Output the (X, Y) coordinate of the center of the cell containing the given text.  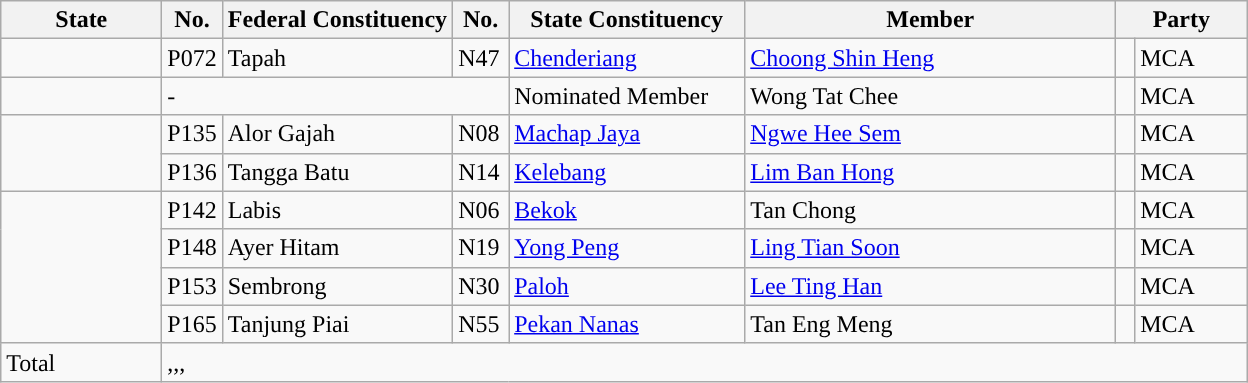
- (336, 96)
Tangga Batu (337, 172)
Tanjung Piai (337, 324)
Labis (337, 210)
,,, (704, 362)
Alor Gajah (337, 134)
N08 (481, 134)
Ngwe Hee Sem (930, 134)
N47 (481, 58)
N14 (481, 172)
P148 (192, 248)
N55 (481, 324)
Pekan Nanas (627, 324)
Federal Constituency (337, 20)
Tapah (337, 58)
Nominated Member (627, 96)
N06 (481, 210)
Bekok (627, 210)
State (82, 20)
P135 (192, 134)
Ling Tian Soon (930, 248)
Wong Tat Chee (930, 96)
P142 (192, 210)
P153 (192, 286)
Party (1182, 20)
P136 (192, 172)
P072 (192, 58)
P165 (192, 324)
Member (930, 20)
Choong Shin Heng (930, 58)
Sembrong (337, 286)
Total (82, 362)
State Constituency (627, 20)
Tan Chong (930, 210)
Kelebang (627, 172)
Lim Ban Hong (930, 172)
Paloh (627, 286)
Ayer Hitam (337, 248)
Machap Jaya (627, 134)
Chenderiang (627, 58)
Lee Ting Han (930, 286)
Tan Eng Meng (930, 324)
Yong Peng (627, 248)
N30 (481, 286)
N19 (481, 248)
